From the cell containing the given text, extract its center point as (X, Y) coordinate. 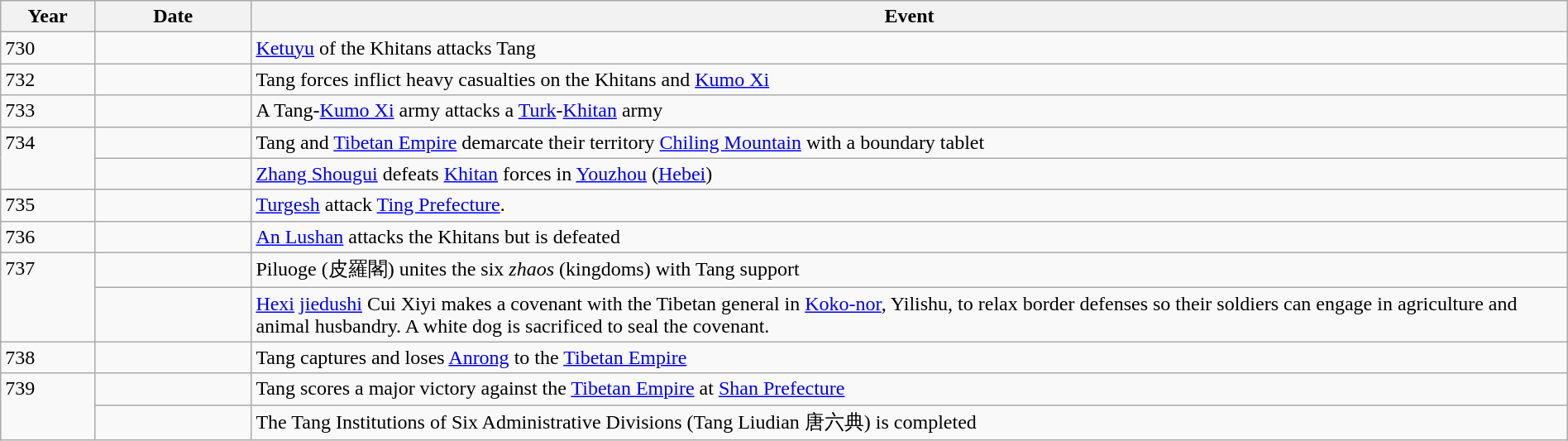
An Lushan attacks the Khitans but is defeated (910, 237)
A Tang-Kumo Xi army attacks a Turk-Khitan army (910, 111)
Ketuyu of the Khitans attacks Tang (910, 48)
738 (48, 357)
733 (48, 111)
736 (48, 237)
Tang scores a major victory against the Tibetan Empire at Shan Prefecture (910, 389)
734 (48, 158)
737 (48, 297)
730 (48, 48)
Turgesh attack Ting Prefecture. (910, 205)
The Tang Institutions of Six Administrative Divisions (Tang Liudian 唐六典) is completed (910, 422)
Zhang Shougui defeats Khitan forces in Youzhou (Hebei) (910, 174)
Event (910, 17)
Year (48, 17)
739 (48, 407)
Date (172, 17)
732 (48, 79)
735 (48, 205)
Piluoge (皮羅閣) unites the six zhaos (kingdoms) with Tang support (910, 270)
Tang captures and loses Anrong to the Tibetan Empire (910, 357)
Tang forces inflict heavy casualties on the Khitans and Kumo Xi (910, 79)
Tang and Tibetan Empire demarcate their territory Chiling Mountain with a boundary tablet (910, 142)
